Locate the cell with the specified text and output its [x, y] center coordinate. 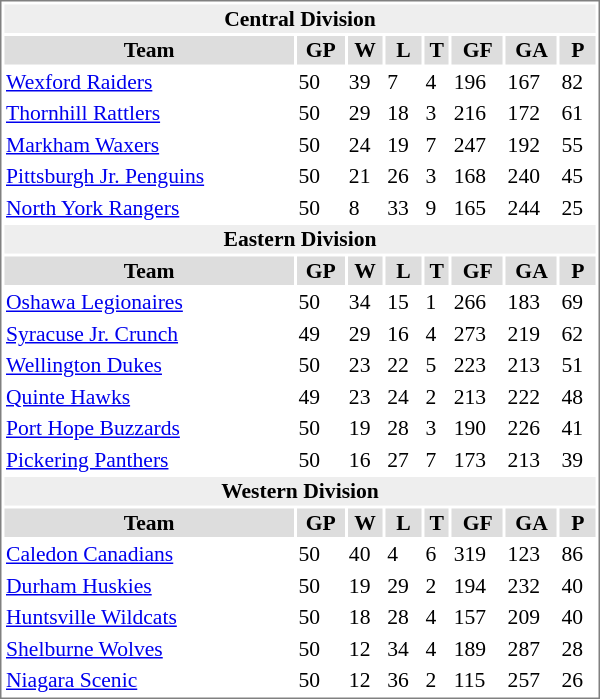
62 [578, 334]
Quinte Hawks [148, 396]
27 [404, 460]
51 [578, 365]
5 [436, 365]
287 [532, 648]
6 [436, 554]
240 [532, 176]
232 [532, 586]
Western Division [300, 491]
Huntsville Wildcats [148, 617]
216 [478, 113]
123 [532, 554]
167 [532, 82]
61 [578, 113]
222 [532, 396]
Eastern Division [300, 239]
Port Hope Buzzards [148, 428]
15 [404, 302]
Niagara Scenic [148, 680]
165 [478, 208]
1 [436, 302]
Durham Huskies [148, 586]
21 [364, 176]
266 [478, 302]
168 [478, 176]
209 [532, 617]
9 [436, 208]
Pittsburgh Jr. Penguins [148, 176]
55 [578, 144]
Pickering Panthers [148, 460]
25 [578, 208]
69 [578, 302]
41 [578, 428]
183 [532, 302]
82 [578, 82]
115 [478, 680]
Shelburne Wolves [148, 648]
Central Division [300, 18]
196 [478, 82]
33 [404, 208]
190 [478, 428]
244 [532, 208]
Syracuse Jr. Crunch [148, 334]
45 [578, 176]
189 [478, 648]
22 [404, 365]
219 [532, 334]
Wellington Dukes [148, 365]
319 [478, 554]
Oshawa Legionaires [148, 302]
273 [478, 334]
8 [364, 208]
157 [478, 617]
192 [532, 144]
86 [578, 554]
Wexford Raiders [148, 82]
226 [532, 428]
247 [478, 144]
Thornhill Rattlers [148, 113]
Markham Waxers [148, 144]
194 [478, 586]
173 [478, 460]
36 [404, 680]
North York Rangers [148, 208]
48 [578, 396]
Caledon Canadians [148, 554]
257 [532, 680]
172 [532, 113]
223 [478, 365]
